Capture the cell that displays the provided text and extract its (X, Y) central coordinate. 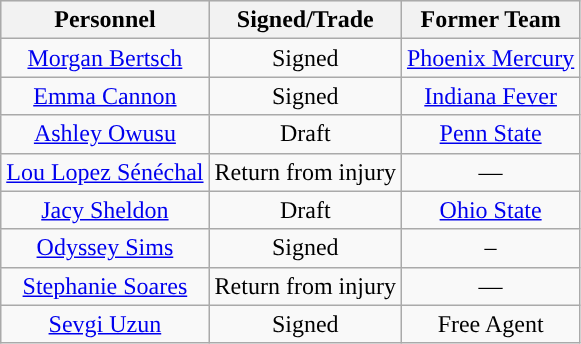
Ashley Owusu (105, 134)
Jacy Sheldon (105, 210)
Penn State (490, 134)
Former Team (490, 20)
Free Agent (490, 324)
Indiana Fever (490, 96)
Sevgi Uzun (105, 324)
Personnel (105, 20)
Signed/Trade (305, 20)
Odyssey Sims (105, 248)
Phoenix Mercury (490, 58)
Lou Lopez Sénéchal (105, 172)
– (490, 248)
Stephanie Soares (105, 286)
Emma Cannon (105, 96)
Ohio State (490, 210)
Morgan Bertsch (105, 58)
